Pinpoint the cell where the given text exists, returning its [X, Y] midpoint coordinate. 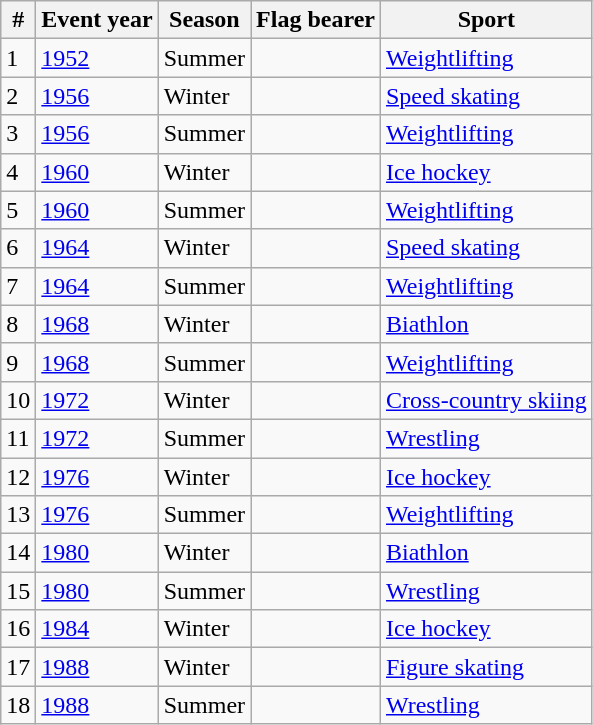
10 [18, 400]
7 [18, 286]
5 [18, 210]
12 [18, 477]
1984 [97, 629]
16 [18, 629]
15 [18, 591]
4 [18, 172]
2 [18, 96]
Sport [486, 20]
18 [18, 705]
17 [18, 667]
9 [18, 362]
# [18, 20]
8 [18, 324]
3 [18, 134]
14 [18, 553]
6 [18, 248]
1952 [97, 58]
11 [18, 438]
Season [204, 20]
1 [18, 58]
Flag bearer [316, 20]
Cross-country skiing [486, 400]
13 [18, 515]
Event year [97, 20]
Figure skating [486, 667]
